Return the [x, y] coordinate for the center point of the cell that contains the specified text.  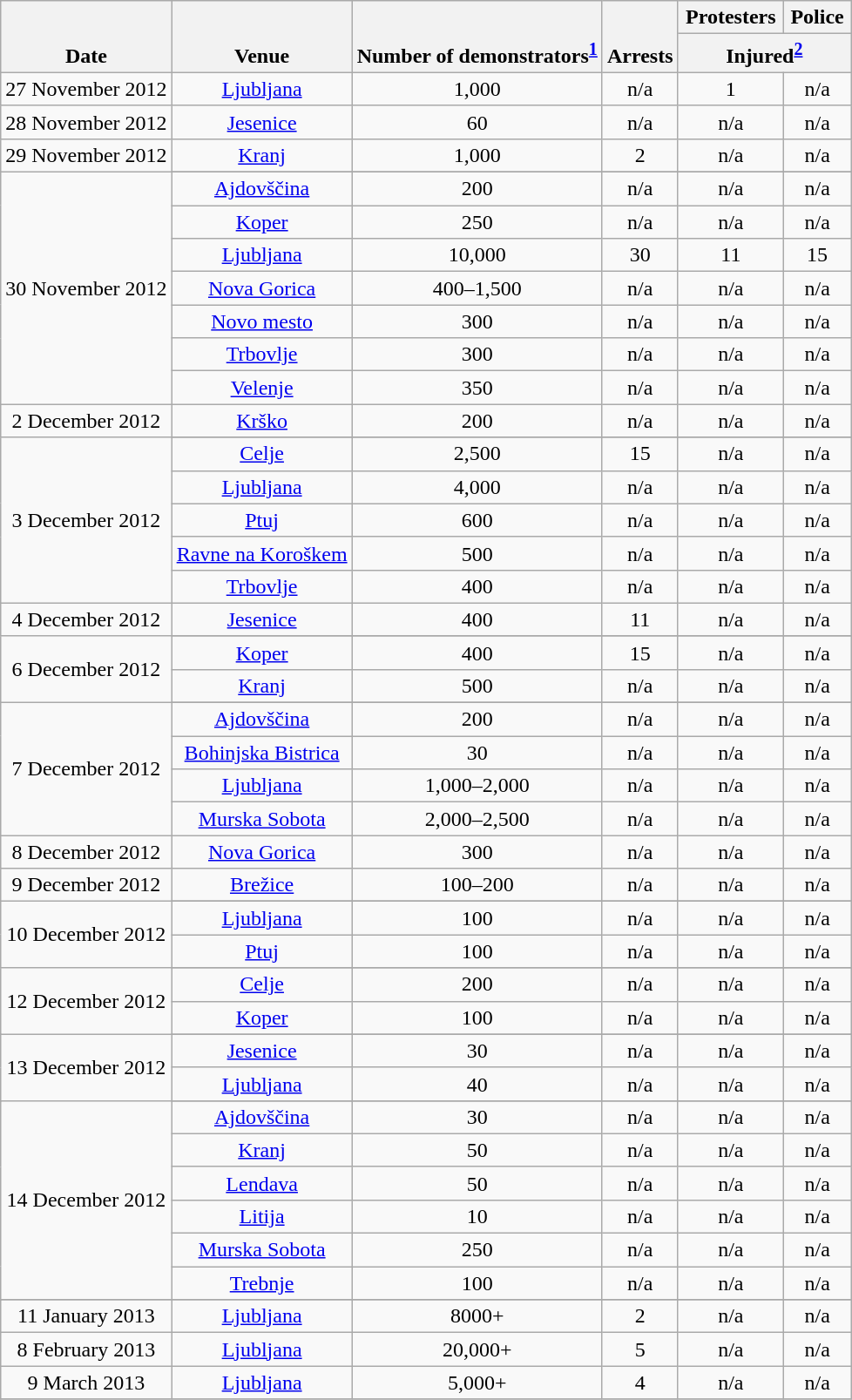
2 December 2012 [86, 421]
1,000–2,000 [477, 786]
10 December 2012 [86, 935]
13 December 2012 [86, 1067]
20,000+ [477, 1349]
9 December 2012 [86, 885]
8000+ [477, 1316]
Protesters [731, 17]
28 November 2012 [86, 122]
12 December 2012 [86, 1001]
Velenje [261, 388]
14 December 2012 [86, 1200]
Trebnje [261, 1283]
Injured2 [765, 54]
Bohinjska Bistrica [261, 753]
Venue [261, 37]
6 December 2012 [86, 669]
30 November 2012 [86, 288]
2,500 [477, 454]
11 January 2013 [86, 1316]
10,000 [477, 255]
7 December 2012 [86, 769]
Lendava [261, 1183]
Arrests [639, 37]
Krško [261, 421]
Litija [261, 1216]
Number of demonstrators1 [477, 37]
27 November 2012 [86, 89]
9 March 2013 [86, 1383]
5,000+ [477, 1383]
29 November 2012 [86, 155]
600 [477, 520]
Police [817, 17]
40 [477, 1084]
4,000 [477, 487]
5 [639, 1349]
1 [731, 89]
100–200 [477, 885]
Brežice [261, 885]
8 February 2013 [86, 1349]
Novo mesto [261, 321]
400–1,500 [477, 288]
8 December 2012 [86, 852]
2,000–2,500 [477, 819]
4 [639, 1383]
Date [86, 37]
4 December 2012 [86, 619]
Ravne na Koroškem [261, 553]
3 December 2012 [86, 520]
10 [477, 1216]
60 [477, 122]
350 [477, 388]
